From the cell containing the given text, extract its center point as (X, Y) coordinate. 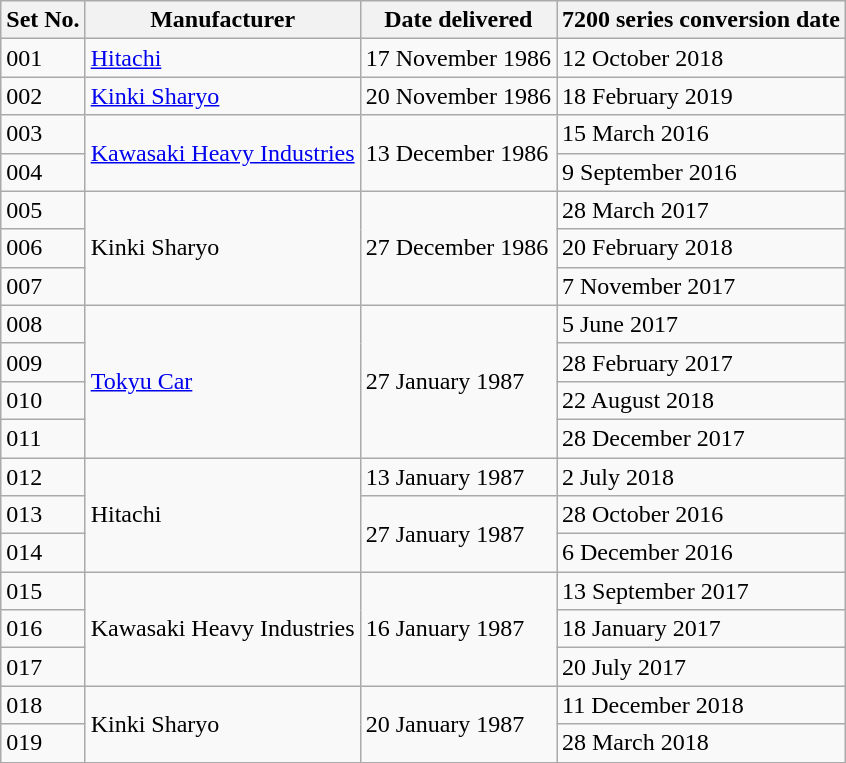
014 (43, 553)
28 February 2017 (700, 362)
016 (43, 629)
11 December 2018 (700, 705)
13 December 1986 (458, 153)
019 (43, 743)
20 February 2018 (700, 248)
28 March 2017 (700, 210)
17 November 1986 (458, 58)
006 (43, 248)
28 December 2017 (700, 438)
6 December 2016 (700, 553)
27 December 1986 (458, 248)
13 September 2017 (700, 591)
7200 series conversion date (700, 20)
7 November 2017 (700, 286)
011 (43, 438)
015 (43, 591)
Manufacturer (222, 20)
003 (43, 134)
018 (43, 705)
13 January 1987 (458, 477)
017 (43, 667)
9 September 2016 (700, 172)
16 January 1987 (458, 629)
20 November 1986 (458, 96)
004 (43, 172)
Tokyu Car (222, 381)
22 August 2018 (700, 400)
010 (43, 400)
012 (43, 477)
Set No. (43, 20)
18 January 2017 (700, 629)
2 July 2018 (700, 477)
009 (43, 362)
008 (43, 324)
20 July 2017 (700, 667)
Date delivered (458, 20)
002 (43, 96)
18 February 2019 (700, 96)
12 October 2018 (700, 58)
5 June 2017 (700, 324)
007 (43, 286)
001 (43, 58)
005 (43, 210)
15 March 2016 (700, 134)
28 October 2016 (700, 515)
013 (43, 515)
20 January 1987 (458, 724)
28 March 2018 (700, 743)
